Output the [x, y] coordinate of the center of the cell containing the given text.  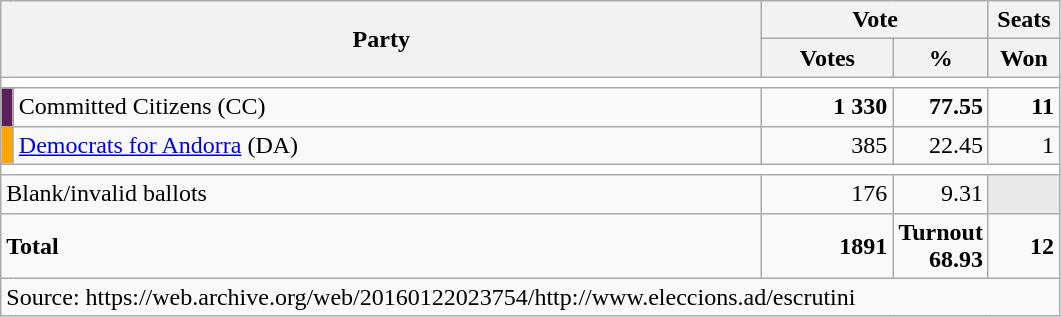
Turnout 68.93 [941, 246]
Blank/invalid ballots [382, 194]
Total [382, 246]
22.45 [941, 145]
Committed Citizens (CC) [387, 107]
Votes [828, 58]
Seats [1024, 20]
11 [1024, 107]
1 330 [828, 107]
1891 [828, 246]
% [941, 58]
176 [828, 194]
9.31 [941, 194]
Democrats for Andorra (DA) [387, 145]
Party [382, 39]
Won [1024, 58]
Source: https://web.archive.org/web/20160122023754/http://www.eleccions.ad/escrutini [530, 297]
77.55 [941, 107]
1 [1024, 145]
Vote [876, 20]
12 [1024, 246]
385 [828, 145]
